Scan for the cell matching the given text and deliver its (X, Y) coordinate at center. 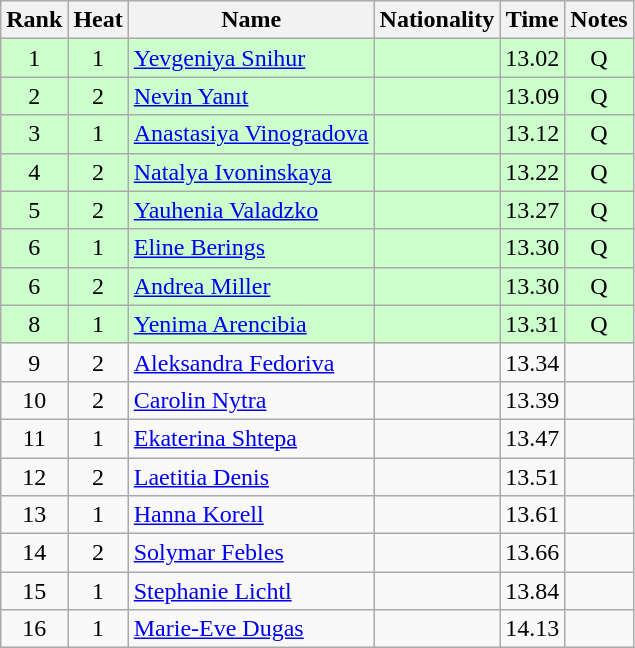
16 (34, 629)
13.27 (532, 210)
15 (34, 591)
13.02 (532, 58)
13.51 (532, 477)
Solymar Febles (251, 553)
Rank (34, 20)
14.13 (532, 629)
13 (34, 515)
Notes (599, 20)
Yevgeniya Snihur (251, 58)
13.39 (532, 400)
13.12 (532, 134)
Ekaterina Shtepa (251, 438)
13.31 (532, 324)
Marie-Eve Dugas (251, 629)
13.22 (532, 172)
8 (34, 324)
Anastasiya Vinogradova (251, 134)
Nationality (437, 20)
4 (34, 172)
13.61 (532, 515)
Stephanie Lichtl (251, 591)
12 (34, 477)
11 (34, 438)
13.84 (532, 591)
Aleksandra Fedoriva (251, 362)
Hanna Korell (251, 515)
Time (532, 20)
3 (34, 134)
13.34 (532, 362)
Andrea Miller (251, 286)
Natalya Ivoninskaya (251, 172)
9 (34, 362)
13.09 (532, 96)
Name (251, 20)
Yauhenia Valadzko (251, 210)
13.66 (532, 553)
Yenima Arencibia (251, 324)
Carolin Nytra (251, 400)
13.47 (532, 438)
Eline Berings (251, 248)
5 (34, 210)
10 (34, 400)
Laetitia Denis (251, 477)
14 (34, 553)
Nevin Yanıt (251, 96)
Heat (98, 20)
